Extract the (x, y) coordinate from the center of the cell holding the provided text.  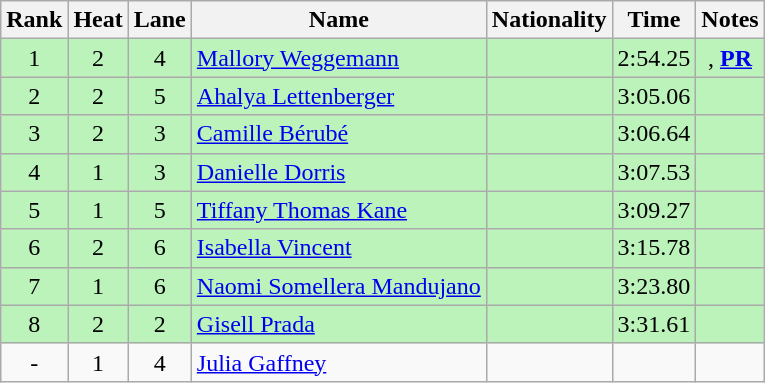
Nationality (549, 20)
3:07.53 (654, 172)
3:15.78 (654, 248)
Gisell Prada (338, 324)
3:31.61 (654, 324)
Isabella Vincent (338, 248)
Name (338, 20)
Heat (98, 20)
Lane (160, 20)
Ahalya Lettenberger (338, 96)
2:54.25 (654, 58)
Naomi Somellera Mandujano (338, 286)
Notes (730, 20)
Camille Bérubé (338, 134)
3:09.27 (654, 210)
Rank (34, 20)
Julia Gaffney (338, 362)
- (34, 362)
Danielle Dorris (338, 172)
Mallory Weggemann (338, 58)
8 (34, 324)
7 (34, 286)
3:05.06 (654, 96)
3:23.80 (654, 286)
3:06.64 (654, 134)
Time (654, 20)
Tiffany Thomas Kane (338, 210)
, PR (730, 58)
